Extract the (x, y) coordinate from the center of the cell holding the provided text.  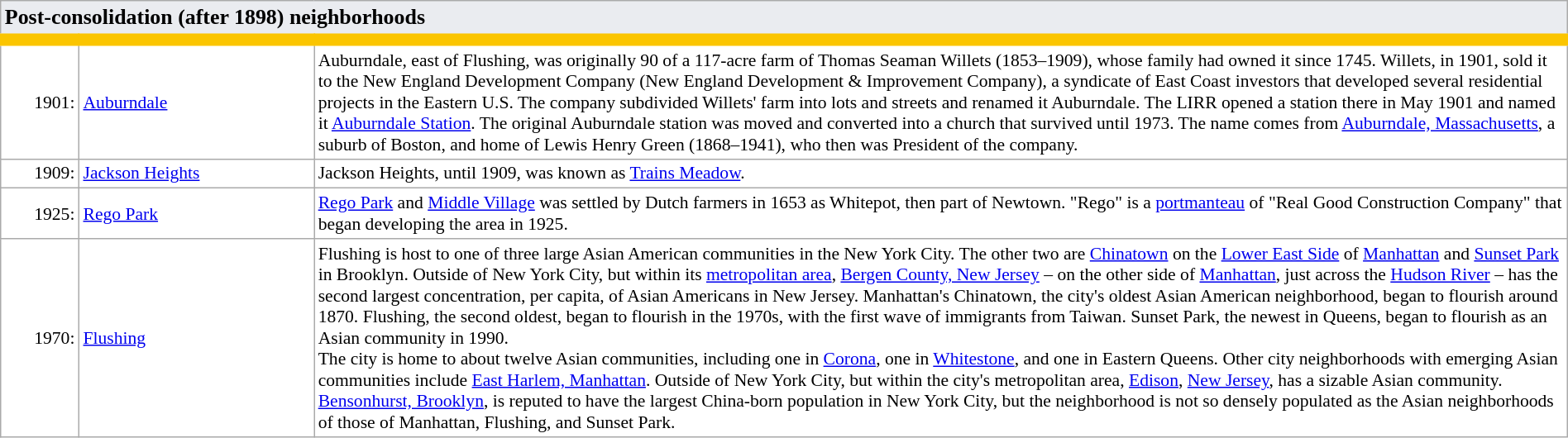
Jackson Heights (196, 174)
1970: (40, 338)
Flushing (196, 338)
1925: (40, 213)
Post-consolidation (after 1898) neighborhoods (784, 20)
1901: (40, 99)
Auburndale (196, 99)
Jackson Heights, until 1909, was known as Trains Meadow. (941, 174)
Rego Park (196, 213)
1909: (40, 174)
